Return (x, y) of the center of cell containing provided text 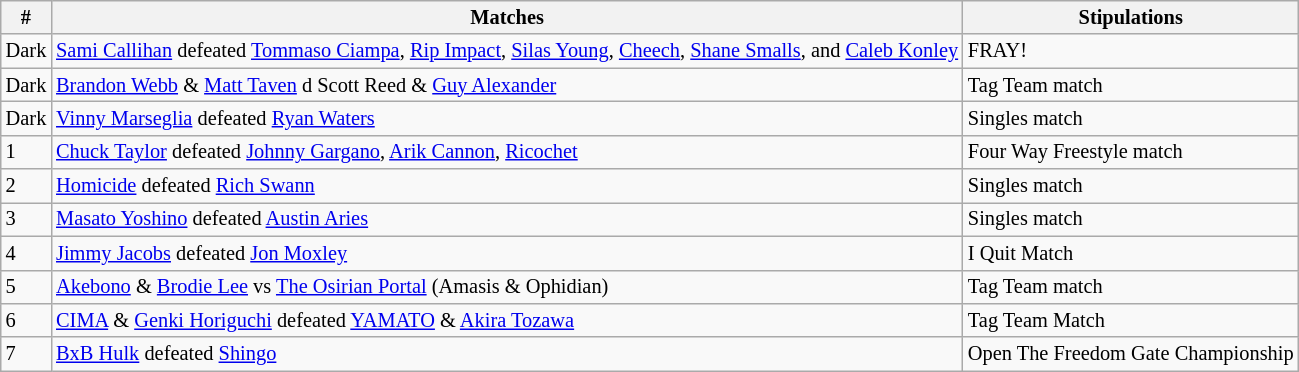
Akebono & Brodie Lee vs The Osirian Portal (Amasis & Ophidian) (507, 287)
Masato Yoshino defeated Austin Aries (507, 219)
# (26, 17)
Matches (507, 17)
6 (26, 320)
7 (26, 354)
3 (26, 219)
FRAY! (1130, 51)
CIMA & Genki Horiguchi defeated YAMATO & Akira Tozawa (507, 320)
Jimmy Jacobs defeated Jon Moxley (507, 253)
4 (26, 253)
BxB Hulk defeated Shingo (507, 354)
Vinny Marseglia defeated Ryan Waters (507, 118)
Chuck Taylor defeated Johnny Gargano, Arik Cannon, Ricochet (507, 152)
Tag Team Match (1130, 320)
Stipulations (1130, 17)
5 (26, 287)
Four Way Freestyle match (1130, 152)
Homicide defeated Rich Swann (507, 186)
I Quit Match (1130, 253)
2 (26, 186)
1 (26, 152)
Sami Callihan defeated Tommaso Ciampa, Rip Impact, Silas Young, Cheech, Shane Smalls, and Caleb Konley (507, 51)
Brandon Webb & Matt Taven d Scott Reed & Guy Alexander (507, 85)
Open The Freedom Gate Championship (1130, 354)
